Return the (X, Y) coordinate for the center point of the cell that contains the specified text.  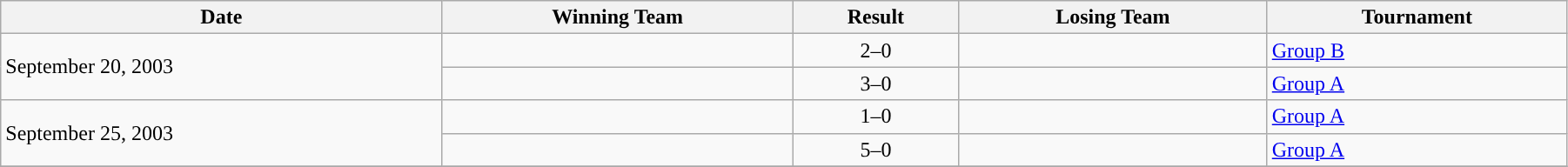
5–0 (875, 150)
September 20, 2003 (221, 67)
Winning Team (618, 17)
Date (221, 17)
3–0 (875, 83)
September 25, 2003 (221, 133)
Tournament (1417, 17)
1–0 (875, 117)
Result (875, 17)
2–0 (875, 50)
Group B (1417, 50)
Losing Team (1114, 17)
